Determine the (x, y) coordinate at the center of the cell enclosing the given text.  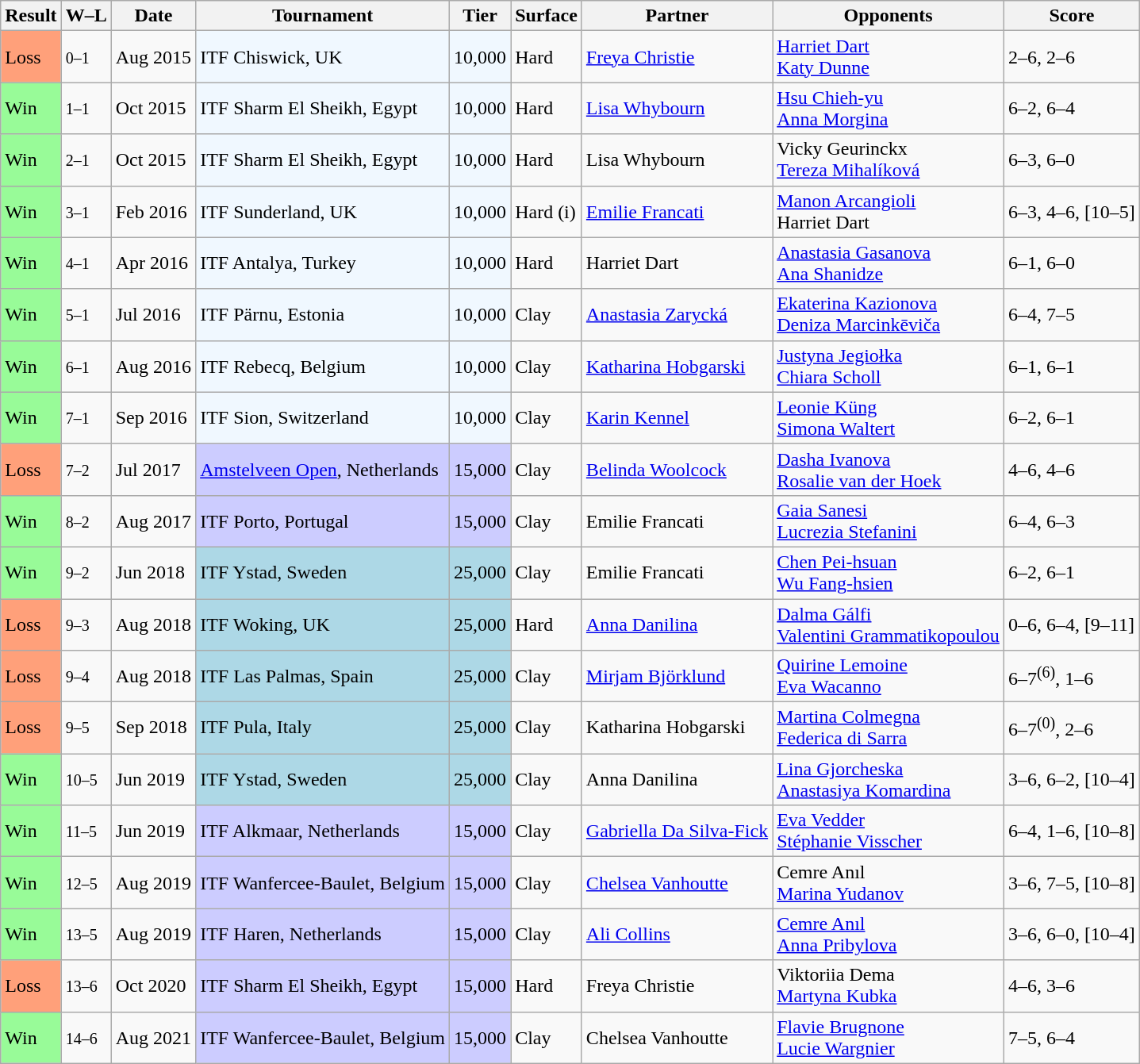
3–6, 7–5, [10–8] (1071, 882)
Gaia Sanesi Lucrezia Stefanini (889, 520)
Mirjam Björklund (677, 676)
4–1 (86, 263)
ITF Rebecq, Belgium (323, 367)
Anastasia Zarycká (677, 314)
Belinda Woolcock (677, 470)
Martina Colmegna Federica di Sarra (889, 728)
Harriet Dart (677, 263)
ITF Alkmaar, Netherlands (323, 832)
Result (31, 16)
3–1 (86, 211)
9–3 (86, 624)
4–6, 3–6 (1071, 985)
9–2 (86, 573)
0–6, 6–4, [9–11] (1071, 624)
Score (1071, 16)
Karin Kennel (677, 417)
ITF Pula, Italy (323, 728)
Ekaterina Kazionova Deniza Marcinkēviča (889, 314)
Anastasia Gasanova Ana Shanidze (889, 263)
2–6, 2–6 (1071, 57)
Dalma Gálfi Valentini Grammatikopoulou (889, 624)
Tournament (323, 16)
ITF Antalya, Turkey (323, 263)
Flavie Brugnone Lucie Wargnier (889, 1038)
ITF Porto, Portugal (323, 520)
Apr 2016 (153, 263)
Ali Collins (677, 935)
Aug 2021 (153, 1038)
Sep 2018 (153, 728)
8–2 (86, 520)
Tier (481, 16)
Surface (547, 16)
Chen Pei-hsuan Wu Fang-hsien (889, 573)
Quirine Lemoine Eva Wacanno (889, 676)
6–4, 1–6, [10–8] (1071, 832)
Aug 2017 (153, 520)
Partner (677, 16)
Jun 2018 (153, 573)
1–1 (86, 108)
Cemre Anıl Marina Yudanov (889, 882)
Cemre Anıl Anna Pribylova (889, 935)
Harriet Dart Katy Dunne (889, 57)
2–1 (86, 160)
9–5 (86, 728)
Sep 2016 (153, 417)
Vicky Geurinckx Tereza Mihalíková (889, 160)
Justyna Jegiołka Chiara Scholl (889, 367)
Hard (i) (547, 211)
Dasha Ivanova Rosalie van der Hoek (889, 470)
ITF Sunderland, UK (323, 211)
Manon Arcangioli Harriet Dart (889, 211)
Aug 2016 (153, 367)
6–4, 7–5 (1071, 314)
Hsu Chieh-yu Anna Morgina (889, 108)
Feb 2016 (153, 211)
ITF Las Palmas, Spain (323, 676)
ITF Haren, Netherlands (323, 935)
0–1 (86, 57)
W–L (86, 16)
14–6 (86, 1038)
6–3, 4–6, [10–5] (1071, 211)
Viktoriia Dema Martyna Kubka (889, 985)
6–7(6), 1–6 (1071, 676)
Oct 2020 (153, 985)
6–1 (86, 367)
6–1, 6–0 (1071, 263)
ITF Sion, Switzerland (323, 417)
9–4 (86, 676)
3–6, 6–2, [10–4] (1071, 779)
12–5 (86, 882)
Jul 2017 (153, 470)
3–6, 6–0, [10–4] (1071, 935)
6–3, 6–0 (1071, 160)
Eva Vedder Stéphanie Visscher (889, 832)
ITF Pärnu, Estonia (323, 314)
Aug 2015 (153, 57)
11–5 (86, 832)
6–2, 6–4 (1071, 108)
6–1, 6–1 (1071, 367)
7–2 (86, 470)
13–6 (86, 985)
7–5, 6–4 (1071, 1038)
10–5 (86, 779)
ITF Woking, UK (323, 624)
Lina Gjorcheska Anastasiya Komardina (889, 779)
Leonie Küng Simona Waltert (889, 417)
7–1 (86, 417)
6–4, 6–3 (1071, 520)
4–6, 4–6 (1071, 470)
Jul 2016 (153, 314)
6–7(0), 2–6 (1071, 728)
Gabriella Da Silva-Fick (677, 832)
13–5 (86, 935)
5–1 (86, 314)
Date (153, 16)
Opponents (889, 16)
Amstelveen Open, Netherlands (323, 470)
ITF Chiswick, UK (323, 57)
